Locate the cell with the specified text and output its (x, y) center coordinate. 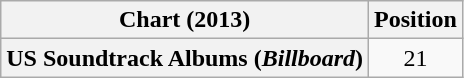
Chart (2013) (185, 20)
Position (416, 20)
21 (416, 58)
US Soundtrack Albums (Billboard) (185, 58)
